Return [x, y] of the center of cell containing provided text 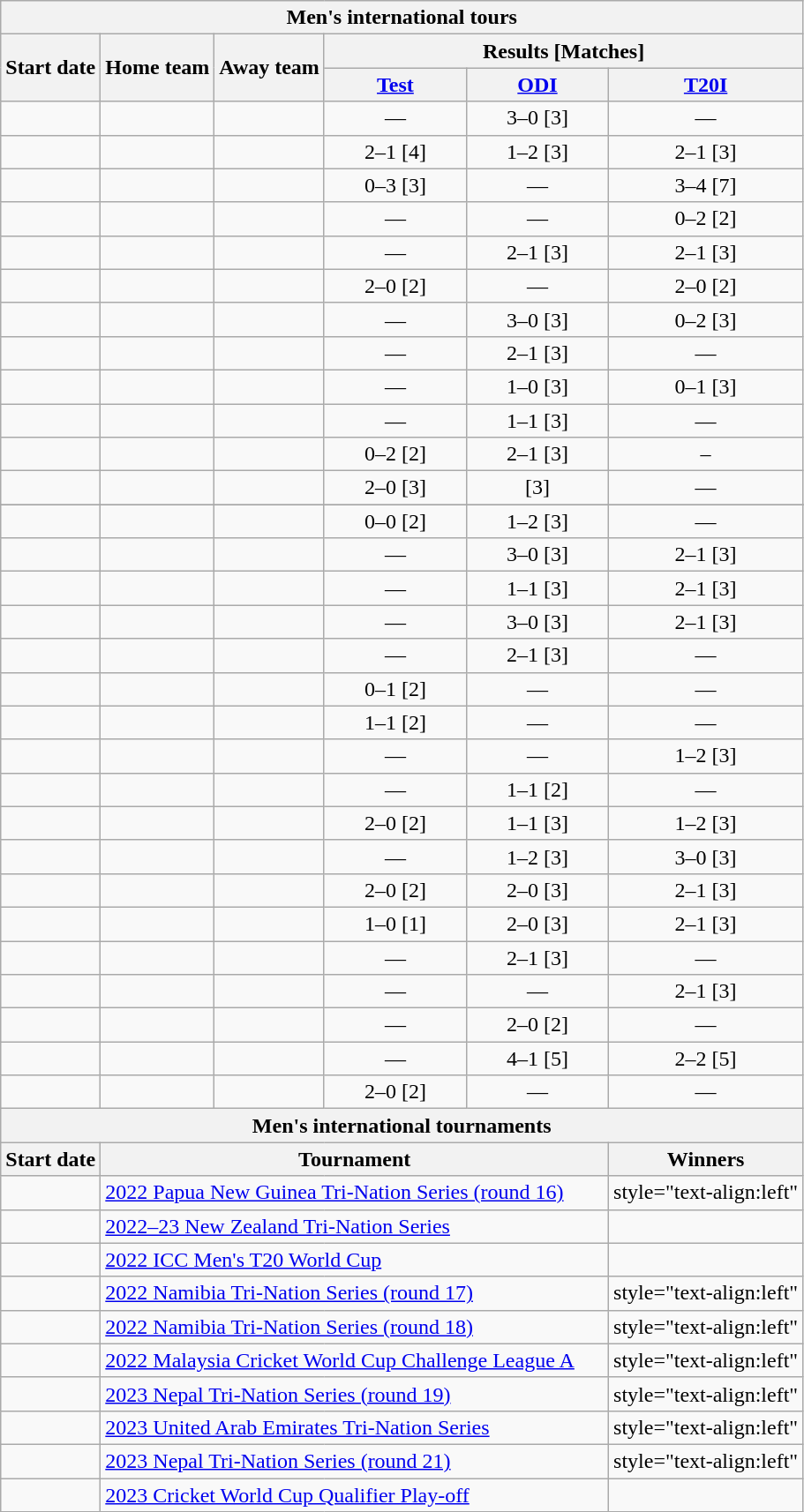
Men's international tournaments [402, 1126]
ODI [537, 85]
2022 Papua New Guinea Tri-Nation Series (round 16) [355, 1193]
Test [395, 85]
0–1 [3] [706, 386]
2–2 [5] [706, 1059]
Winners [706, 1159]
2022 Malaysia Cricket World Cup Challenge League A [355, 1360]
0–2 [3] [706, 319]
2022 ICC Men's T20 World Cup [355, 1260]
Results [Matches] [563, 51]
Home team [157, 68]
2022 Namibia Tri-Nation Series (round 18) [355, 1327]
2023 Cricket World Cup Qualifier Play-off [355, 1495]
Tournament [355, 1159]
1–0 [3] [537, 386]
2023 Nepal Tri-Nation Series (round 19) [355, 1394]
2022 Namibia Tri-Nation Series (round 17) [355, 1293]
2023 Nepal Tri-Nation Series (round 21) [355, 1461]
Men's international tours [402, 18]
0–0 [2] [395, 521]
0–3 [3] [395, 185]
1–0 [1] [395, 924]
[3] [537, 488]
2–1 [4] [395, 152]
4–1 [5] [537, 1059]
2023 United Arab Emirates Tri-Nation Series [355, 1427]
3–4 [7] [706, 185]
0–1 [2] [395, 689]
2022–23 New Zealand Tri-Nation Series [355, 1226]
– [706, 454]
T20I [706, 85]
Away team [270, 68]
